Return [x, y] of the center of cell containing provided text 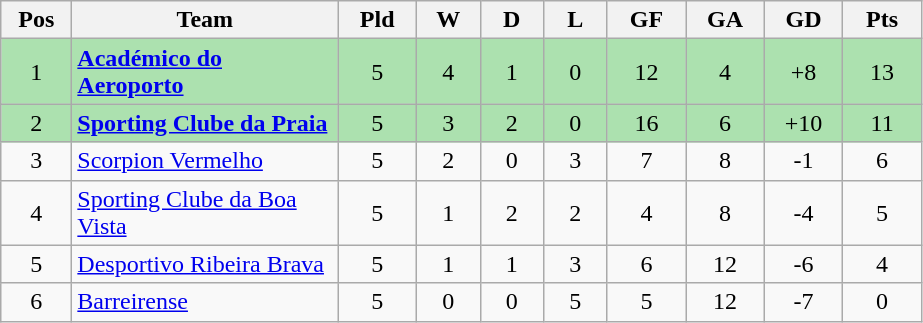
Académico do Aeroporto [205, 72]
Pld [378, 20]
11 [882, 123]
L [576, 20]
GD [804, 20]
-7 [804, 302]
Pos [36, 20]
Desportivo Ribeira Brava [205, 264]
Scorpion Vermelho [205, 161]
GF [646, 20]
Sporting Clube da Praia [205, 123]
13 [882, 72]
-4 [804, 212]
+10 [804, 123]
D [512, 20]
Pts [882, 20]
Sporting Clube da Boa Vista [205, 212]
Team [205, 20]
+8 [804, 72]
GA [726, 20]
-1 [804, 161]
Barreirense [205, 302]
W [448, 20]
-6 [804, 264]
16 [646, 123]
7 [646, 161]
